Provide the [x, y] coordinate of the cell's center where the given text is located.  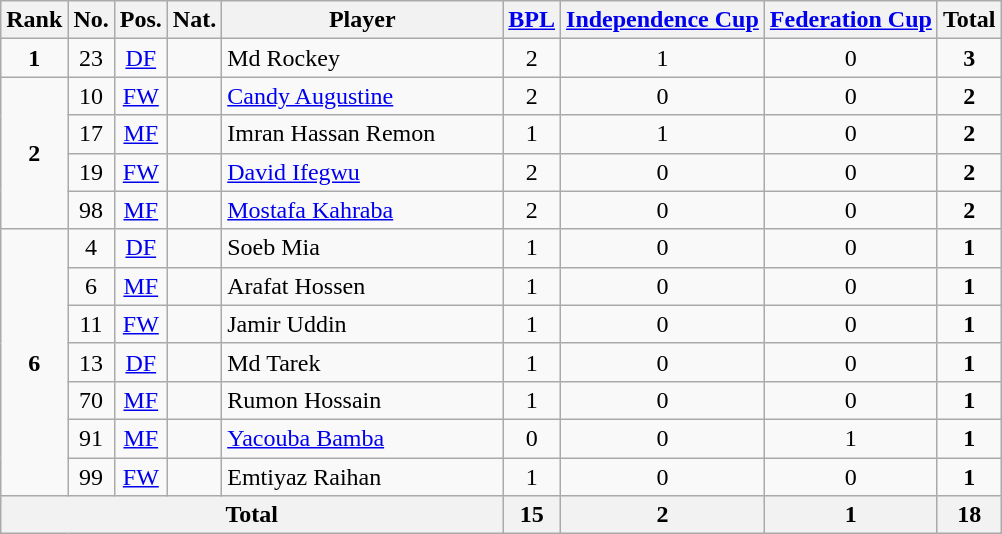
Independence Cup [663, 20]
Md Rockey [362, 58]
99 [91, 477]
10 [91, 96]
Federation Cup [850, 20]
19 [91, 172]
11 [91, 324]
Rumon Hossain [362, 400]
Emtiyaz Raihan [362, 477]
Jamir Uddin [362, 324]
Arafat Hossen [362, 286]
15 [532, 515]
BPL [532, 20]
Soeb Mia [362, 248]
18 [969, 515]
Nat. [194, 20]
Imran Hassan Remon [362, 134]
Player [362, 20]
4 [91, 248]
3 [969, 58]
Rank [34, 20]
Yacouba Bamba [362, 438]
Pos. [140, 20]
David Ifegwu [362, 172]
17 [91, 134]
13 [91, 362]
Md Tarek [362, 362]
Candy Augustine [362, 96]
23 [91, 58]
No. [91, 20]
Mostafa Kahraba [362, 210]
70 [91, 400]
91 [91, 438]
98 [91, 210]
